Find where the given text appears and provide that cell's center as [X, Y] coordinate. 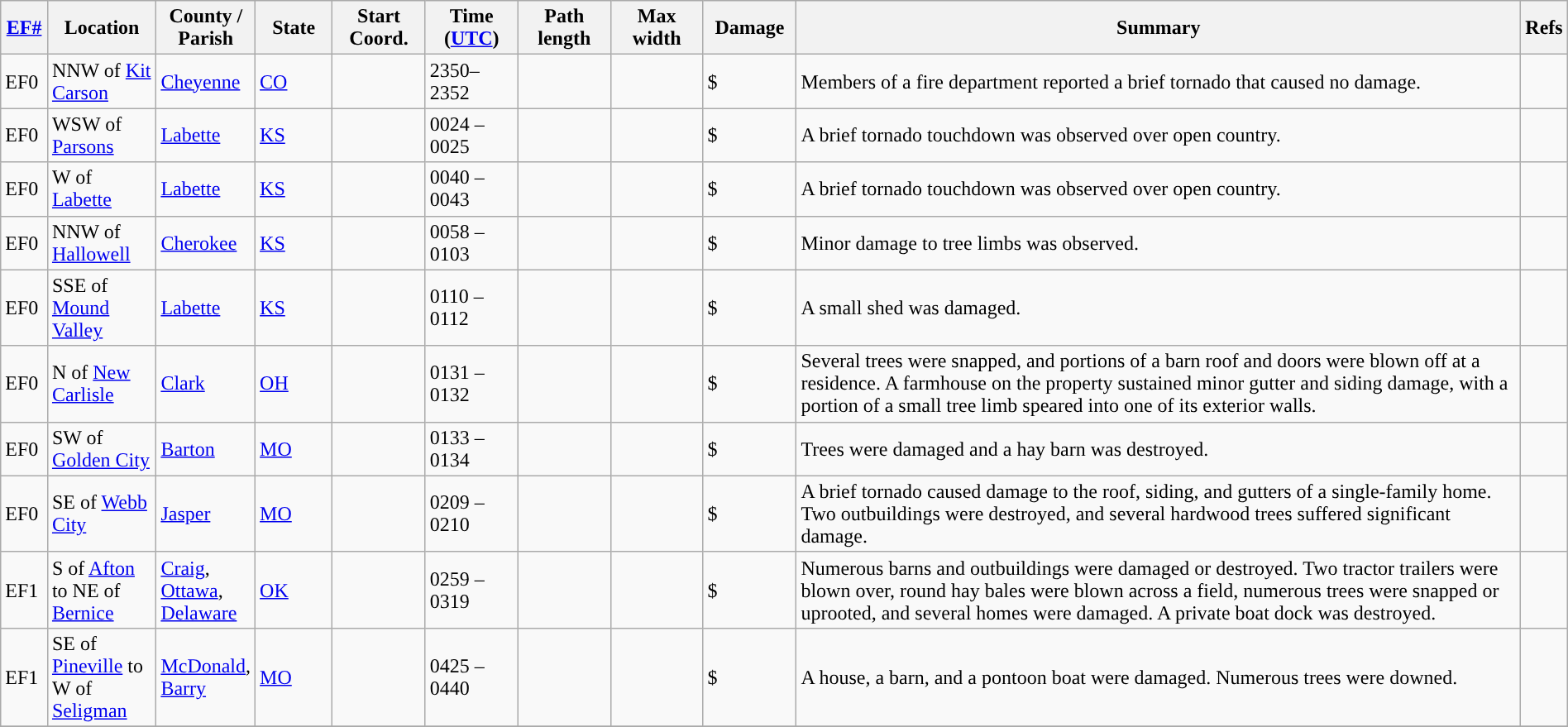
0024 – 0025 [471, 136]
Refs [1545, 28]
SE of Pineville to W of Seligman [101, 677]
A small shed was damaged. [1159, 308]
0425 – 0440 [471, 677]
McDonald, Barry [206, 677]
0259 – 0319 [471, 590]
Start Coord. [379, 28]
Members of a fire department reported a brief tornado that caused no damage. [1159, 81]
Barton [206, 448]
2350–2352 [471, 81]
OK [294, 590]
Minor damage to tree limbs was observed. [1159, 243]
NNW of Kit Carson [101, 81]
NNW of Hallowell [101, 243]
Path length [564, 28]
0110 – 0112 [471, 308]
County / Parish [206, 28]
CO [294, 81]
Craig, Ottawa, Delaware [206, 590]
SE of Webb City [101, 514]
Max width [657, 28]
0058 – 0103 [471, 243]
OH [294, 384]
W of Labette [101, 189]
State [294, 28]
Damage [749, 28]
Time (UTC) [471, 28]
0209 – 0210 [471, 514]
WSW of Parsons [101, 136]
Jasper [206, 514]
0133 – 0134 [471, 448]
SW of Golden City [101, 448]
Summary [1159, 28]
N of New Carlisle [101, 384]
Cherokee [206, 243]
A house, a barn, and a pontoon boat were damaged. Numerous trees were downed. [1159, 677]
EF# [25, 28]
Location [101, 28]
Trees were damaged and a hay barn was destroyed. [1159, 448]
S of Afton to NE of Bernice [101, 590]
0040 – 0043 [471, 189]
Cheyenne [206, 81]
SSE of Mound Valley [101, 308]
0131 – 0132 [471, 384]
Clark [206, 384]
